Pinpoint the cell where the given text exists, returning its (X, Y) midpoint coordinate. 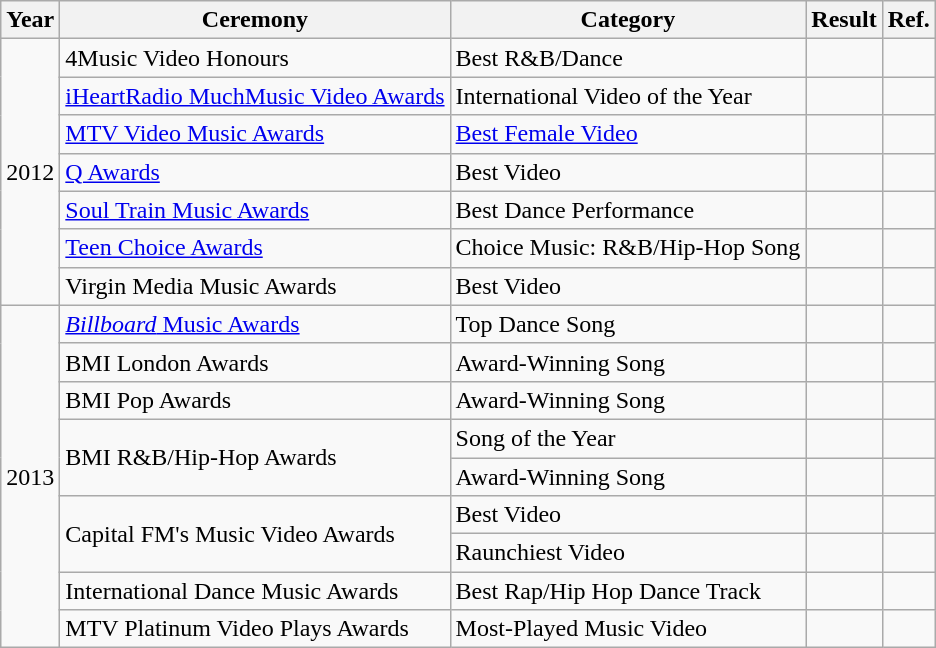
Q Awards (255, 172)
International Dance Music Awards (255, 591)
Year (30, 20)
Best Dance Performance (628, 210)
Category (628, 20)
BMI R&B/Hip-Hop Awards (255, 457)
MTV Platinum Video Plays Awards (255, 629)
BMI London Awards (255, 362)
BMI Pop Awards (255, 400)
4Music Video Honours (255, 58)
Teen Choice Awards (255, 248)
Virgin Media Music Awards (255, 286)
Best Female Video (628, 134)
iHeartRadio MuchMusic Video Awards (255, 96)
Raunchiest Video (628, 553)
Capital FM's Music Video Awards (255, 534)
Soul Train Music Awards (255, 210)
Best R&B/Dance (628, 58)
MTV Video Music Awards (255, 134)
Ceremony (255, 20)
Most-Played Music Video (628, 629)
Result (844, 20)
International Video of the Year (628, 96)
Choice Music: R&B/Hip-Hop Song (628, 248)
Ref. (908, 20)
Top Dance Song (628, 324)
2012 (30, 172)
Billboard Music Awards (255, 324)
Song of the Year (628, 438)
Best Rap/Hip Hop Dance Track (628, 591)
2013 (30, 476)
